Capture the cell that displays the provided text and extract its [X, Y] central coordinate. 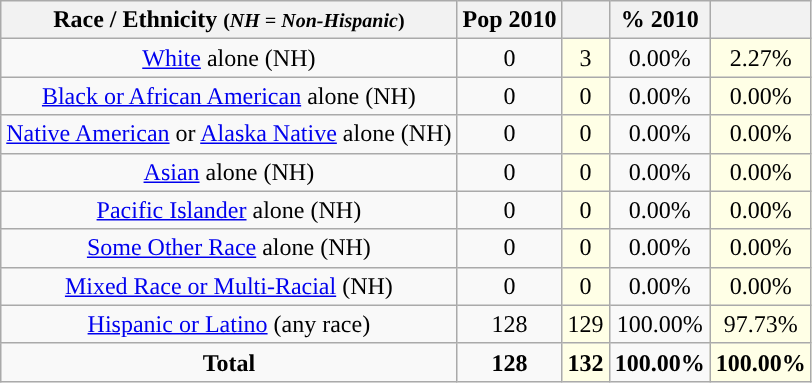
Black or African American alone (NH) [229, 96]
Mixed Race or Multi-Racial (NH) [229, 286]
Hispanic or Latino (any race) [229, 324]
129 [586, 324]
% 2010 [660, 20]
97.73% [760, 324]
3 [586, 58]
Total [229, 362]
2.27% [760, 58]
Race / Ethnicity (NH = Non-Hispanic) [229, 20]
132 [586, 362]
Some Other Race alone (NH) [229, 248]
White alone (NH) [229, 58]
Pop 2010 [510, 20]
Pacific Islander alone (NH) [229, 210]
Asian alone (NH) [229, 172]
Native American or Alaska Native alone (NH) [229, 134]
